Search for the cell housing the specified text and yield its (X, Y) center coordinate. 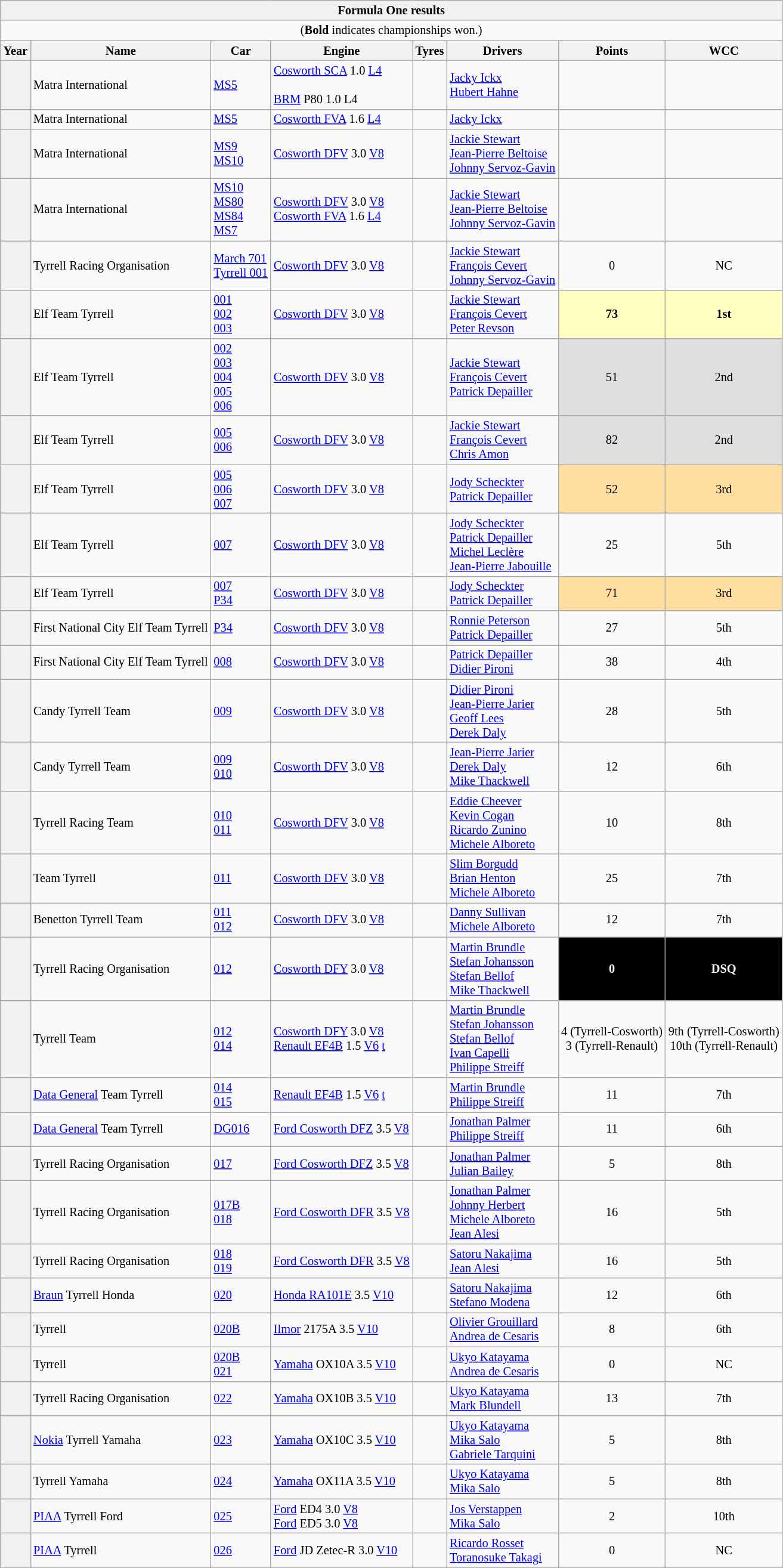
Honda RA101E 3.5 V10 (342, 1295)
1st (724, 314)
March 701Tyrrell 001 (241, 265)
001002003 (241, 314)
Tyres (430, 51)
Formula One results (391, 10)
Jackie Stewart François Cevert Chris Amon (502, 440)
007P34 (241, 593)
9th (Tyrrell-Cosworth) 10th (Tyrrell-Renault) (724, 1039)
024 (241, 1482)
(Bold indicates championships won.) (391, 30)
Jackie Stewart François Cevert Johnny Servoz-Gavin (502, 265)
PIAA Tyrrell (120, 1550)
DG016 (241, 1129)
026 (241, 1550)
WCC (724, 51)
Jonathan Palmer Johnny Herbert Michele Alboreto Jean Alesi (502, 1212)
Car (241, 51)
Didier Pironi Jean-Pierre Jarier Geoff Lees Derek Daly (502, 711)
005006 (241, 440)
008 (241, 662)
82 (612, 440)
DSQ (724, 969)
Satoru Nakajima Jean Alesi (502, 1261)
Cosworth DFY 3.0 V8 (342, 969)
10 (612, 822)
002003004005006 (241, 377)
Jonathan Palmer Philippe Streiff (502, 1129)
Cosworth DFV 3.0 V8 Cosworth FVA 1.6 L4 (342, 209)
Jackie Stewart François Cevert Patrick Depailler (502, 377)
73 (612, 314)
017 (241, 1164)
018019 (241, 1261)
011 (241, 879)
Yamaha OX10A 3.5 V10 (342, 1364)
Yamaha OX10B 3.5 V10 (342, 1399)
Braun Tyrrell Honda (120, 1295)
Ronnie Peterson Patrick Depailler (502, 628)
Benetton Tyrrell Team (120, 920)
025 (241, 1516)
52 (612, 489)
P34 (241, 628)
Jacky Ickx Hubert Hahne (502, 85)
020B021 (241, 1364)
MS10MS80MS84MS7 (241, 209)
011012 (241, 920)
10th (724, 1516)
Danny Sullivan Michele Alboreto (502, 920)
Jean-Pierre Jarier Derek Daly Mike Thackwell (502, 766)
007 (241, 545)
Ford ED4 3.0 V8Ford ED5 3.0 V8 (342, 1516)
Slim Borgudd Brian Henton Michele Alboreto (502, 879)
Tyrrell Racing Team (120, 822)
Renault EF4B 1.5 V6 t (342, 1094)
Jody Scheckter Patrick Depailler Michel Leclère Jean-Pierre Jabouille (502, 545)
009010 (241, 766)
2 (612, 1516)
Name (120, 51)
Yamaha OX11A 3.5 V10 (342, 1482)
Eddie Cheever Kevin Cogan Ricardo Zunino Michele Alboreto (502, 822)
Engine (342, 51)
Patrick Depailler Didier Pironi (502, 662)
Tyrrell Yamaha (120, 1482)
Ricardo Rosset Toranosuke Takagi (502, 1550)
Yamaha OX10C 3.5 V10 (342, 1440)
005006007 (241, 489)
Drivers (502, 51)
Cosworth DFY 3.0 V8Renault EF4B 1.5 V6 t (342, 1039)
38 (612, 662)
4th (724, 662)
Martin Brundle Stefan Johansson Stefan Bellof Mike Thackwell (502, 969)
020 (241, 1295)
MS9MS10 (241, 154)
Cosworth SCA 1.0 L4 BRM P80 1.0 L4 (342, 85)
012 (241, 969)
Tyrrell Team (120, 1039)
Jos Verstappen Mika Salo (502, 1516)
017B018 (241, 1212)
Satoru Nakajima Stefano Modena (502, 1295)
Olivier Grouillard Andrea de Cesaris (502, 1329)
Ford JD Zetec-R 3.0 V10 (342, 1550)
Team Tyrrell (120, 879)
Year (16, 51)
012014 (241, 1039)
Ilmor 2175A 3.5 V10 (342, 1329)
Ukyo Katayama Mark Blundell (502, 1399)
Nokia Tyrrell Yamaha (120, 1440)
13 (612, 1399)
Cosworth FVA 1.6 L4 (342, 119)
023 (241, 1440)
Jonathan Palmer Julian Bailey (502, 1164)
Jackie Stewart François Cevert Peter Revson (502, 314)
010011 (241, 822)
Ukyo Katayama Mika Salo (502, 1482)
28 (612, 711)
Points (612, 51)
Ukyo Katayama Mika Salo Gabriele Tarquini (502, 1440)
71 (612, 593)
009 (241, 711)
51 (612, 377)
4 (Tyrrell-Cosworth) 3 (Tyrrell-Renault) (612, 1039)
022 (241, 1399)
Martin Brundle Stefan Johansson Stefan Bellof Ivan Capelli Philippe Streiff (502, 1039)
014015 (241, 1094)
Jacky Ickx (502, 119)
020B (241, 1329)
Martin Brundle Philippe Streiff (502, 1094)
8 (612, 1329)
PIAA Tyrrell Ford (120, 1516)
27 (612, 628)
Ukyo Katayama Andrea de Cesaris (502, 1364)
